Capture the cell that displays the provided text and extract its [X, Y] central coordinate. 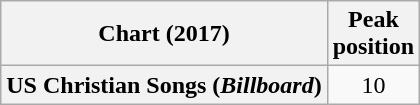
10 [373, 85]
Peakposition [373, 34]
Chart (2017) [164, 34]
US Christian Songs (Billboard) [164, 85]
